Search for the cell housing the specified text and yield its [X, Y] center coordinate. 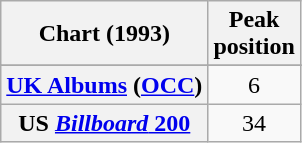
US Billboard 200 [104, 123]
Peakposition [254, 34]
6 [254, 85]
UK Albums (OCC) [104, 85]
34 [254, 123]
Chart (1993) [104, 34]
